Search for the cell housing the specified text and yield its (X, Y) center coordinate. 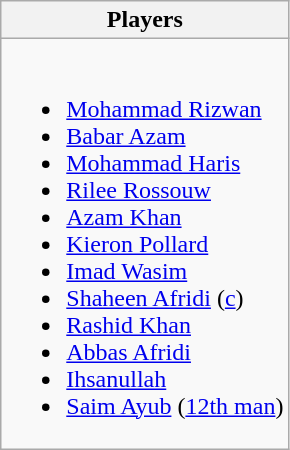
Players (145, 20)
